Detect which cell encompasses the target text, then output its (x, y) center coordinate. 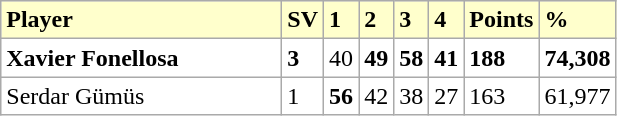
Serdar Gümüs (142, 96)
% (578, 20)
58 (412, 58)
40 (342, 58)
4 (446, 20)
SV (303, 20)
41 (446, 58)
61,977 (578, 96)
188 (502, 58)
56 (342, 96)
38 (412, 96)
49 (376, 58)
42 (376, 96)
Player (142, 20)
27 (446, 96)
74,308 (578, 58)
Xavier Fonellosa (142, 58)
2 (376, 20)
Points (502, 20)
163 (502, 96)
